Return (X, Y) of the center of cell containing provided text 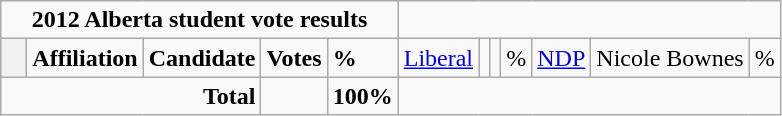
Nicole Bownes (670, 58)
100% (362, 96)
2012 Alberta student vote results (200, 20)
Total (131, 96)
Liberal (438, 58)
NDP (562, 58)
Votes (294, 58)
Candidate (202, 58)
Affiliation (85, 58)
